Scan for the cell matching the given text and deliver its [X, Y] coordinate at center. 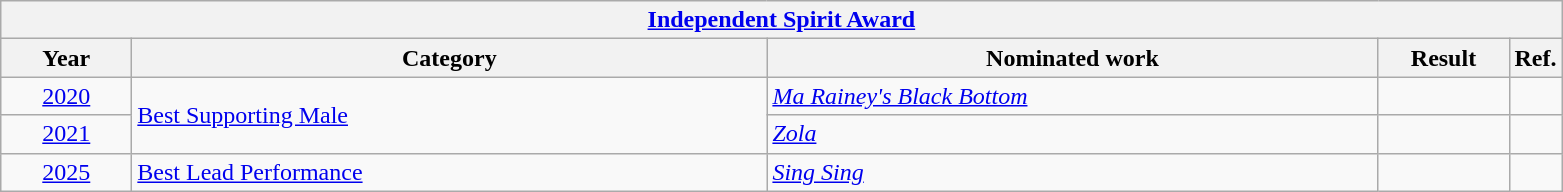
2021 [66, 134]
Best Lead Performance [450, 172]
Zola [1072, 134]
Sing Sing [1072, 172]
Ma Rainey's Black Bottom [1072, 96]
Ref. [1536, 58]
Nominated work [1072, 58]
Best Supporting Male [450, 115]
2020 [66, 96]
2025 [66, 172]
Category [450, 58]
Independent Spirit Award [782, 20]
Year [66, 58]
Result [1444, 58]
